Determine the [X, Y] coordinate at the center of the cell enclosing the given text.  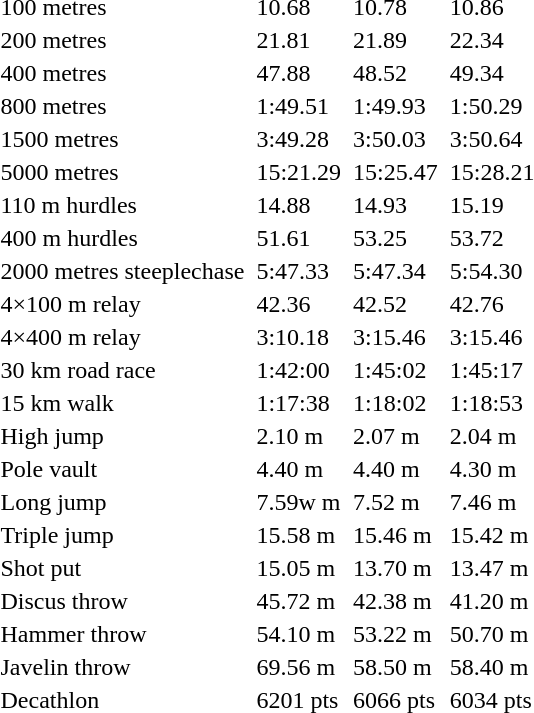
51.61 [299, 238]
53.25 [396, 238]
48.52 [396, 73]
7.52 m [396, 502]
1:45:02 [396, 370]
15:21.29 [299, 172]
5:47.34 [396, 271]
45.72 m [299, 601]
5:47.33 [299, 271]
7.59w m [299, 502]
69.56 m [299, 667]
14.93 [396, 205]
15.58 m [299, 535]
21.89 [396, 40]
1:18:02 [396, 403]
53.22 m [396, 634]
58.50 m [396, 667]
42.52 [396, 304]
54.10 m [299, 634]
21.81 [299, 40]
47.88 [299, 73]
1:49.51 [299, 106]
15.46 m [396, 535]
2.10 m [299, 436]
42.36 [299, 304]
3:50.03 [396, 139]
1:17:38 [299, 403]
14.88 [299, 205]
2.07 m [396, 436]
1:42:00 [299, 370]
3:15.46 [396, 337]
3:49.28 [299, 139]
1:49.93 [396, 106]
42.38 m [396, 601]
15.05 m [299, 568]
3:10.18 [299, 337]
15:25.47 [396, 172]
13.70 m [396, 568]
